Return [X, Y] of the center of cell containing provided text 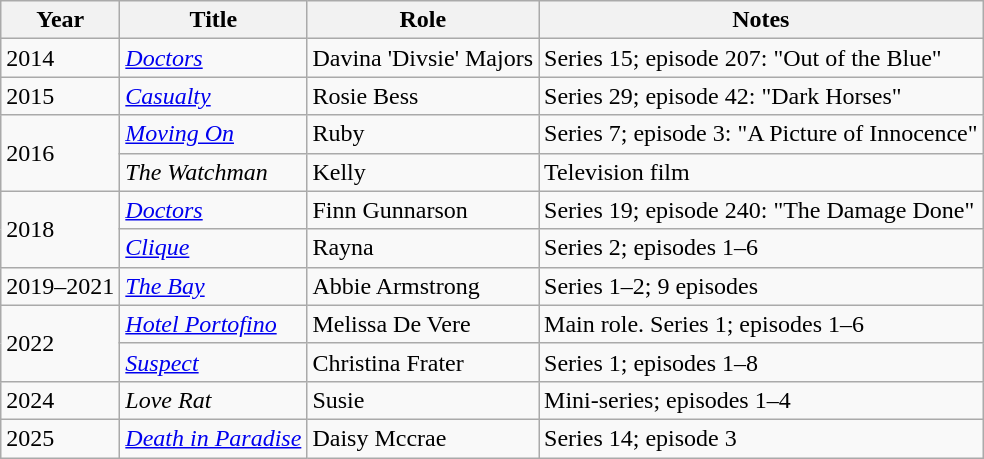
Rosie Bess [423, 96]
Year [60, 20]
Title [214, 20]
2022 [60, 343]
The Watchman [214, 172]
2015 [60, 96]
Kelly [423, 172]
Clique [214, 248]
2025 [60, 438]
Rayna [423, 248]
Susie [423, 400]
Series 7; episode 3: "A Picture of Innocence" [762, 134]
Main role. Series 1; episodes 1–6 [762, 324]
Christina Frater [423, 362]
2016 [60, 153]
Suspect [214, 362]
Death in Paradise [214, 438]
2018 [60, 229]
Love Rat [214, 400]
Role [423, 20]
The Bay [214, 286]
Hotel Portofino [214, 324]
Series 29; episode 42: "Dark Horses" [762, 96]
Moving On [214, 134]
Davina 'Divsie' Majors [423, 58]
2019–2021 [60, 286]
Series 14; episode 3 [762, 438]
Series 2; episodes 1–6 [762, 248]
Series 15; episode 207: "Out of the Blue" [762, 58]
Notes [762, 20]
Casualty [214, 96]
2014 [60, 58]
Abbie Armstrong [423, 286]
Daisy Mccrae [423, 438]
Series 1; episodes 1–8 [762, 362]
Melissa De Vere [423, 324]
Mini-series; episodes 1–4 [762, 400]
2024 [60, 400]
Television film [762, 172]
Series 19; episode 240: "The Damage Done" [762, 210]
Ruby [423, 134]
Finn Gunnarson [423, 210]
Series 1–2; 9 episodes [762, 286]
